Provide the [X, Y] coordinate of the cell's center where the given text is located.  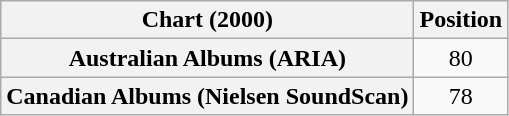
Australian Albums (ARIA) [208, 58]
Position [461, 20]
Canadian Albums (Nielsen SoundScan) [208, 96]
78 [461, 96]
Chart (2000) [208, 20]
80 [461, 58]
